Search for the cell housing the specified text and yield its (X, Y) center coordinate. 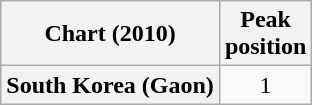
Peakposition (265, 34)
1 (265, 85)
Chart (2010) (110, 34)
South Korea (Gaon) (110, 85)
